Identify which cell holds the provided text, then report its (X, Y) central coordinate. 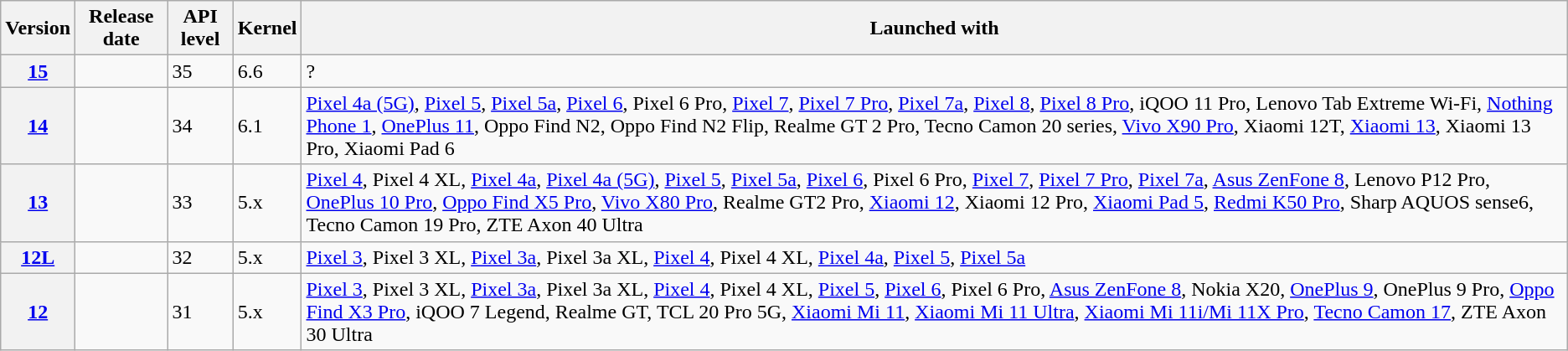
32 (200, 257)
Launched with (935, 28)
33 (200, 203)
Version (39, 28)
Pixel 3, Pixel 3 XL, Pixel 3a, Pixel 3a XL, Pixel 4, Pixel 4 XL, Pixel 4a, Pixel 5, Pixel 5a (935, 257)
API level (200, 28)
12 (39, 312)
34 (200, 126)
12L (39, 257)
13 (39, 203)
31 (200, 312)
6.1 (267, 126)
35 (200, 71)
15 (39, 71)
Release date (121, 28)
14 (39, 126)
Kernel (267, 28)
? (935, 71)
6.6 (267, 71)
